Search for the cell housing the specified text and yield its (X, Y) center coordinate. 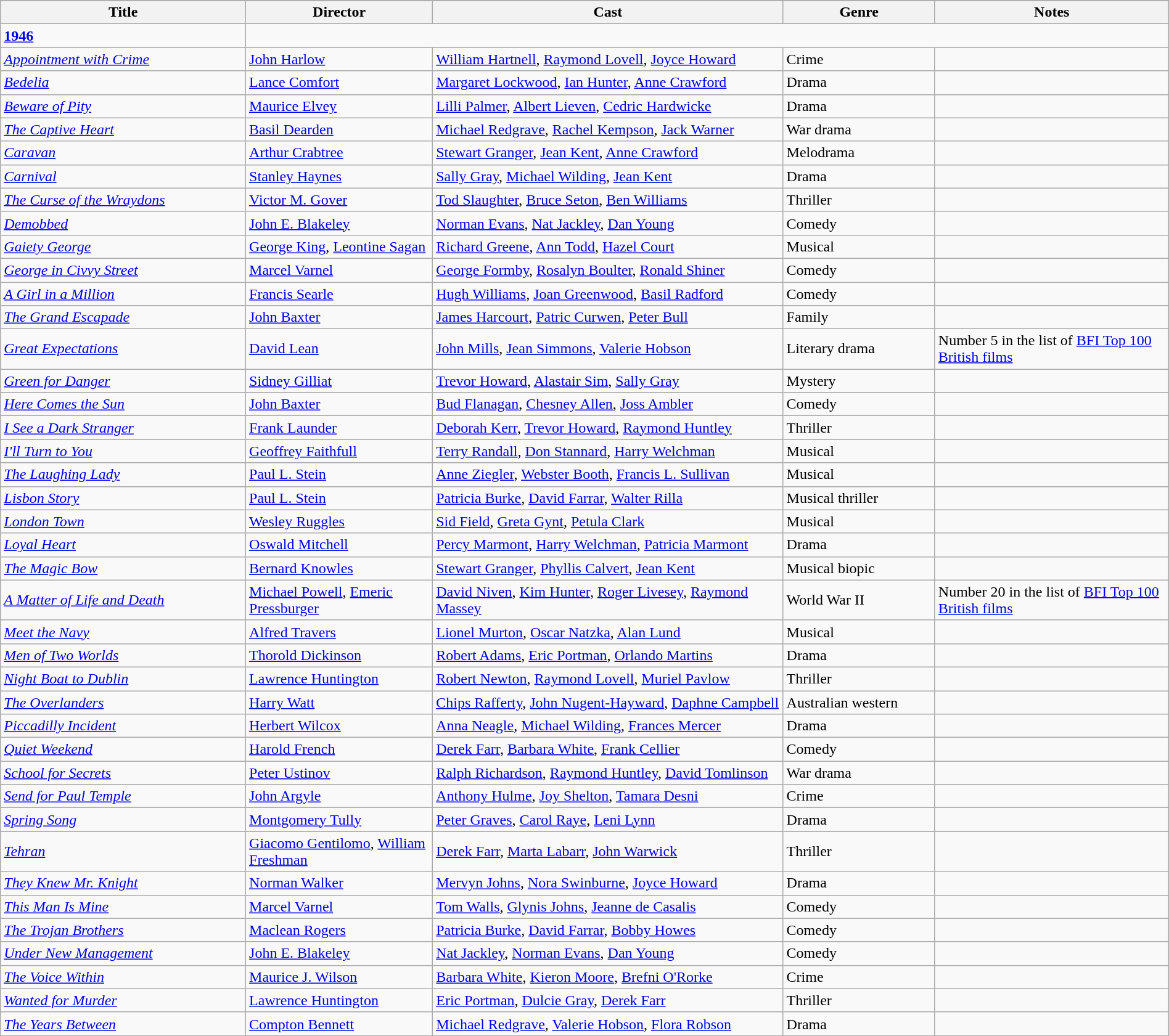
Oswald Mitchell (339, 545)
Deborah Kerr, Trevor Howard, Raymond Huntley (608, 428)
Lionel Murton, Oscar Natzka, Alan Lund (608, 632)
Send for Paul Temple (123, 796)
George in Civvy Street (123, 270)
Wanted for Murder (123, 1000)
Musical biopic (859, 568)
Margaret Lockwood, Ian Hunter, Anne Crawford (608, 83)
David Niven, Kim Hunter, Roger Livesey, Raymond Massey (608, 600)
Maclean Rogers (339, 930)
Sidney Gilliat (339, 381)
Anna Neagle, Michael Wilding, Frances Mercer (608, 726)
Number 20 in the list of BFI Top 100 British films (1052, 600)
Victor M. Gover (339, 200)
The Magic Bow (123, 568)
Lilli Palmer, Albert Lieven, Cedric Hardwicke (608, 106)
Trevor Howard, Alastair Sim, Sally Gray (608, 381)
Title (123, 12)
Stanley Haynes (339, 176)
Compton Bennett (339, 1024)
Percy Marmont, Harry Welchman, Patricia Marmont (608, 545)
Stewart Granger, Jean Kent, Anne Crawford (608, 153)
Robert Newton, Raymond Lovell, Muriel Pavlow (608, 679)
Beware of Pity (123, 106)
Anthony Hulme, Joy Shelton, Tamara Desni (608, 796)
John Argyle (339, 796)
Ralph Richardson, Raymond Huntley, David Tomlinson (608, 773)
Director (339, 12)
Geoffrey Faithfull (339, 451)
Robert Adams, Eric Portman, Orlando Martins (608, 655)
Arthur Crabtree (339, 153)
Green for Danger (123, 381)
Meet the Navy (123, 632)
Appointment with Crime (123, 59)
1946 (123, 36)
Nat Jackley, Norman Evans, Dan Young (608, 953)
Tod Slaughter, Bruce Seton, Ben Williams (608, 200)
David Lean (339, 349)
Tehran (123, 852)
I'll Turn to You (123, 451)
John Mills, Jean Simmons, Valerie Hobson (608, 349)
The Trojan Brothers (123, 930)
Eric Portman, Dulcie Gray, Derek Farr (608, 1000)
Hugh Williams, Joan Greenwood, Basil Radford (608, 294)
World War II (859, 600)
Basil Dearden (339, 129)
London Town (123, 521)
The Laughing Lady (123, 475)
Patricia Burke, David Farrar, Walter Rilla (608, 498)
Sally Gray, Michael Wilding, Jean Kent (608, 176)
Literary drama (859, 349)
Harry Watt (339, 702)
Bernard Knowles (339, 568)
Number 5 in the list of BFI Top 100 British films (1052, 349)
Bedelia (123, 83)
A Girl in a Million (123, 294)
Great Expectations (123, 349)
Norman Walker (339, 883)
The Captive Heart (123, 129)
Peter Graves, Carol Raye, Leni Lynn (608, 820)
The Grand Escapade (123, 317)
Peter Ustinov (339, 773)
Michael Redgrave, Valerie Hobson, Flora Robson (608, 1024)
Sid Field, Greta Gynt, Petula Clark (608, 521)
Norman Evans, Nat Jackley, Dan Young (608, 223)
Harold French (339, 749)
Quiet Weekend (123, 749)
Loyal Heart (123, 545)
Mystery (859, 381)
Bud Flanagan, Chesney Allen, Joss Ambler (608, 404)
I See a Dark Stranger (123, 428)
Derek Farr, Barbara White, Frank Cellier (608, 749)
Men of Two Worlds (123, 655)
Caravan (123, 153)
Thorold Dickinson (339, 655)
Montgomery Tully (339, 820)
This Man Is Mine (123, 907)
Cast (608, 12)
George Formby, Rosalyn Boulter, Ronald Shiner (608, 270)
George King, Leontine Sagan (339, 247)
The Curse of the Wraydons (123, 200)
The Overlanders (123, 702)
Michael Powell, Emeric Pressburger (339, 600)
The Years Between (123, 1024)
Derek Farr, Marta Labarr, John Warwick (608, 852)
Wesley Ruggles (339, 521)
Maurice Elvey (339, 106)
Genre (859, 12)
Giacomo Gentilomo, William Freshman (339, 852)
Family (859, 317)
Tom Walls, Glynis Johns, Jeanne de Casalis (608, 907)
James Harcourt, Patric Curwen, Peter Bull (608, 317)
Michael Redgrave, Rachel Kempson, Jack Warner (608, 129)
Richard Greene, Ann Todd, Hazel Court (608, 247)
Frank Launder (339, 428)
Barbara White, Kieron Moore, Brefni O'Rorke (608, 977)
The Voice Within (123, 977)
A Matter of Life and Death (123, 600)
School for Secrets (123, 773)
Carnival (123, 176)
Herbert Wilcox (339, 726)
Lisbon Story (123, 498)
Demobbed (123, 223)
Francis Searle (339, 294)
They Knew Mr. Knight (123, 883)
Musical thriller (859, 498)
Mervyn Johns, Nora Swinburne, Joyce Howard (608, 883)
Under New Management (123, 953)
Maurice J. Wilson (339, 977)
Alfred Travers (339, 632)
Anne Ziegler, Webster Booth, Francis L. Sullivan (608, 475)
Spring Song (123, 820)
Lance Comfort (339, 83)
Piccadilly Incident (123, 726)
Terry Randall, Don Stannard, Harry Welchman (608, 451)
William Hartnell, Raymond Lovell, Joyce Howard (608, 59)
Night Boat to Dublin (123, 679)
Gaiety George (123, 247)
Patricia Burke, David Farrar, Bobby Howes (608, 930)
Australian western (859, 702)
John Harlow (339, 59)
Melodrama (859, 153)
Notes (1052, 12)
Chips Rafferty, John Nugent-Hayward, Daphne Campbell (608, 702)
Here Comes the Sun (123, 404)
Stewart Granger, Phyllis Calvert, Jean Kent (608, 568)
